Search for the cell housing the specified text and yield its (x, y) center coordinate. 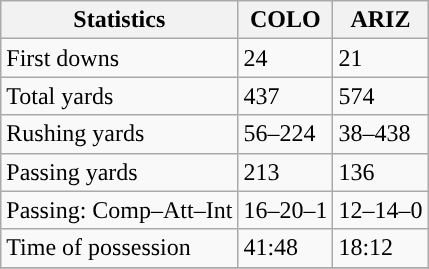
Statistics (120, 20)
213 (286, 172)
Passing yards (120, 172)
24 (286, 58)
Time of possession (120, 248)
437 (286, 96)
38–438 (380, 134)
ARIZ (380, 20)
First downs (120, 58)
Total yards (120, 96)
18:12 (380, 248)
21 (380, 58)
16–20–1 (286, 210)
41:48 (286, 248)
574 (380, 96)
COLO (286, 20)
136 (380, 172)
56–224 (286, 134)
Rushing yards (120, 134)
12–14–0 (380, 210)
Passing: Comp–Att–Int (120, 210)
